Determine the [X, Y] coordinate at the center of the cell enclosing the given text.  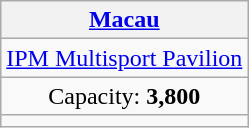
Macau [124, 20]
IPM Multisport Pavilion [124, 58]
Capacity: 3,800 [124, 96]
